Pinpoint the cell where the given text exists, returning its [X, Y] midpoint coordinate. 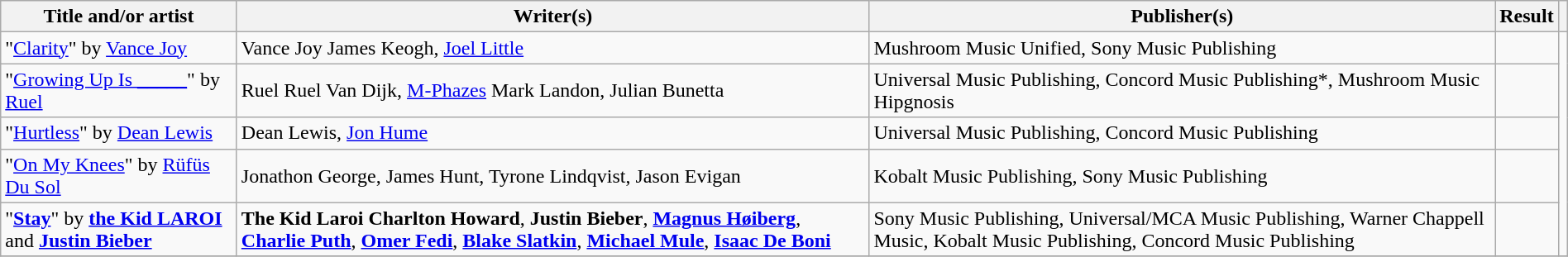
Universal Music Publishing, Concord Music Publishing*, Mushroom Music Hipgnosis [1183, 91]
Publisher(s) [1183, 17]
"Stay" by the Kid LAROI and Justin Bieber [119, 230]
Ruel Ruel Van Dijk, M-Phazes Mark Landon, Julian Bunetta [552, 91]
Writer(s) [552, 17]
Mushroom Music Unified, Sony Music Publishing [1183, 48]
Universal Music Publishing, Concord Music Publishing [1183, 133]
Dean Lewis, Jon Hume [552, 133]
Vance Joy James Keogh, Joel Little [552, 48]
"Clarity" by Vance Joy [119, 48]
Result [1527, 17]
Jonathon George, James Hunt, Tyrone Lindqvist, Jason Evigan [552, 175]
"Hurtless" by Dean Lewis [119, 133]
Title and/or artist [119, 17]
Sony Music Publishing, Universal/MCA Music Publishing, Warner Chappell Music, Kobalt Music Publishing, Concord Music Publishing [1183, 230]
Kobalt Music Publishing, Sony Music Publishing [1183, 175]
"On My Knees" by Rüfüs Du Sol [119, 175]
"Growing Up Is _____" by Ruel [119, 91]
The Kid Laroi Charlton Howard, Justin Bieber, Magnus Høiberg, Charlie Puth, Omer Fedi, Blake Slatkin, Michael Mule, Isaac De Boni [552, 230]
